Return the [x, y] coordinate for the center point of the cell that contains the specified text.  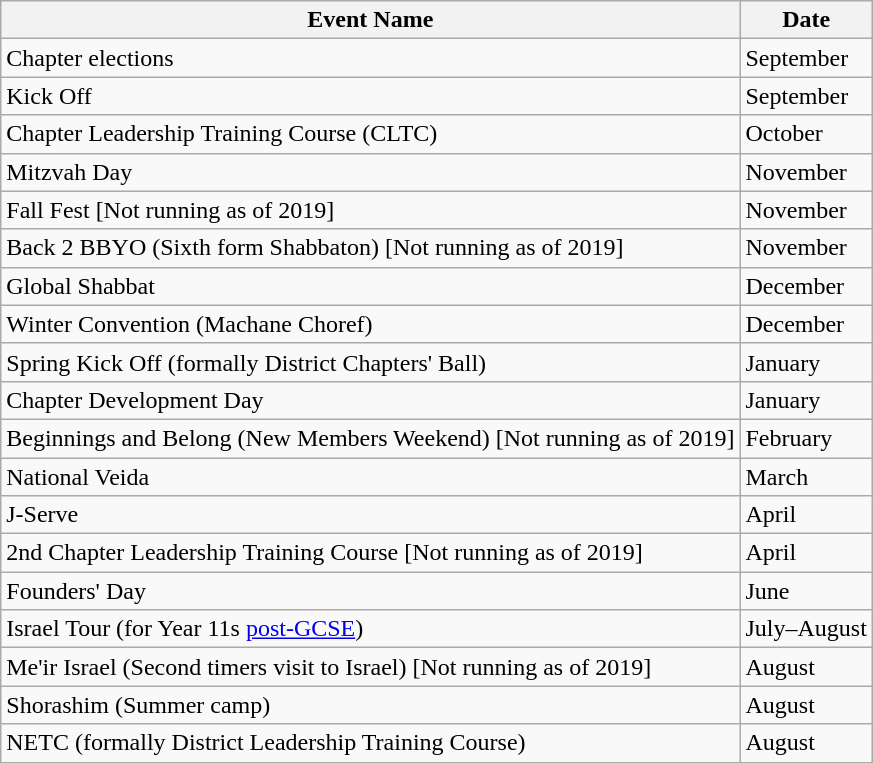
Back 2 BBYO (Sixth form Shabbaton) [Not running as of 2019] [370, 248]
Spring Kick Off (formally District Chapters' Ball) [370, 362]
Chapter Development Day [370, 400]
Mitzvah Day [370, 172]
June [806, 591]
2nd Chapter Leadership Training Course [Not running as of 2019] [370, 553]
Date [806, 20]
October [806, 134]
Global Shabbat [370, 286]
J-Serve [370, 515]
Shorashim (Summer camp) [370, 705]
March [806, 477]
Event Name [370, 20]
NETC (formally District Leadership Training Course) [370, 743]
Chapter elections [370, 58]
Beginnings and Belong (New Members Weekend) [Not running as of 2019] [370, 438]
Israel Tour (for Year 11s post-GCSE) [370, 629]
Chapter Leadership Training Course (CLTC) [370, 134]
Fall Fest [Not running as of 2019] [370, 210]
July–August [806, 629]
February [806, 438]
Founders' Day [370, 591]
National Veida [370, 477]
Winter Convention (Machane Choref) [370, 324]
Kick Off [370, 96]
Me'ir Israel (Second timers visit to Israel) [Not running as of 2019] [370, 667]
